Identify which cell holds the provided text, then report its [X, Y] central coordinate. 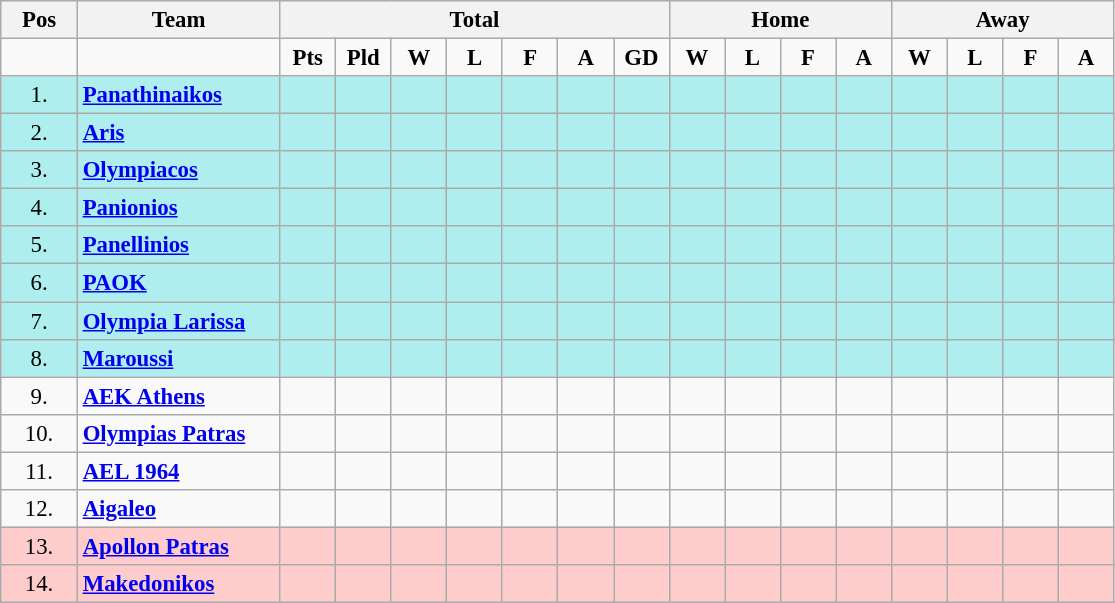
5. [40, 245]
2. [40, 133]
Makedonikos [178, 584]
AEK Athens [178, 396]
Home [780, 20]
Aigaleo [178, 509]
10. [40, 433]
GD [642, 58]
Apollon Patras [178, 546]
Pld [364, 58]
13. [40, 546]
Panellinios [178, 245]
7. [40, 321]
9. [40, 396]
Total [474, 20]
14. [40, 584]
Olympia Larissa [178, 321]
Aris [178, 133]
Pos [40, 20]
Pts [308, 58]
Panionios [178, 208]
Team [178, 20]
Panathinaikos [178, 95]
6. [40, 283]
12. [40, 509]
11. [40, 471]
Olympias Patras [178, 433]
Away [1002, 20]
8. [40, 358]
Maroussi [178, 358]
4. [40, 208]
Olympiacos [178, 170]
AEL 1964 [178, 471]
3. [40, 170]
1. [40, 95]
PAOK [178, 283]
